Return (X, Y) of the center of cell containing provided text 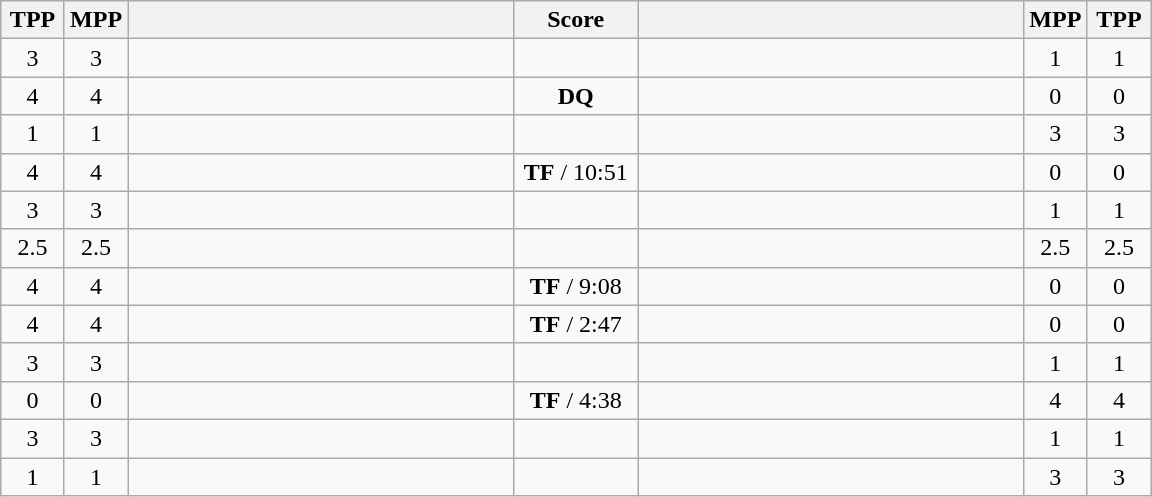
TF / 4:38 (576, 400)
Score (576, 20)
TF / 9:08 (576, 286)
TF / 10:51 (576, 172)
DQ (576, 96)
TF / 2:47 (576, 324)
